Return [X, Y] of the center of cell containing provided text 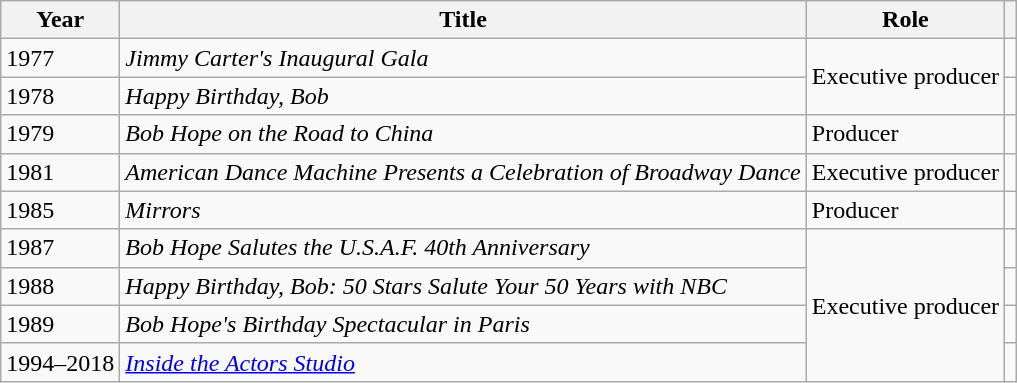
1977 [60, 58]
1987 [60, 248]
1988 [60, 286]
Bob Hope's Birthday Spectacular in Paris [463, 324]
American Dance Machine Presents a Celebration of Broadway Dance [463, 172]
Bob Hope Salutes the U.S.A.F. 40th Anniversary [463, 248]
1994–2018 [60, 362]
1985 [60, 210]
Role [905, 20]
Mirrors [463, 210]
Happy Birthday, Bob [463, 96]
Bob Hope on the Road to China [463, 134]
Happy Birthday, Bob: 50 Stars Salute Your 50 Years with NBC [463, 286]
Inside the Actors Studio [463, 362]
1978 [60, 96]
1979 [60, 134]
Title [463, 20]
Jimmy Carter's Inaugural Gala [463, 58]
Year [60, 20]
1981 [60, 172]
1989 [60, 324]
